Determine the [x, y] coordinate at the center of the cell enclosing the given text.  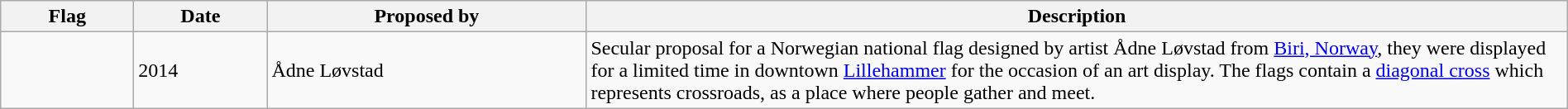
Proposed by [427, 17]
Flag [68, 17]
Date [200, 17]
2014 [200, 70]
Description [1077, 17]
Ådne Løvstad [427, 70]
